Identify which cell holds the provided text, then report its [X, Y] central coordinate. 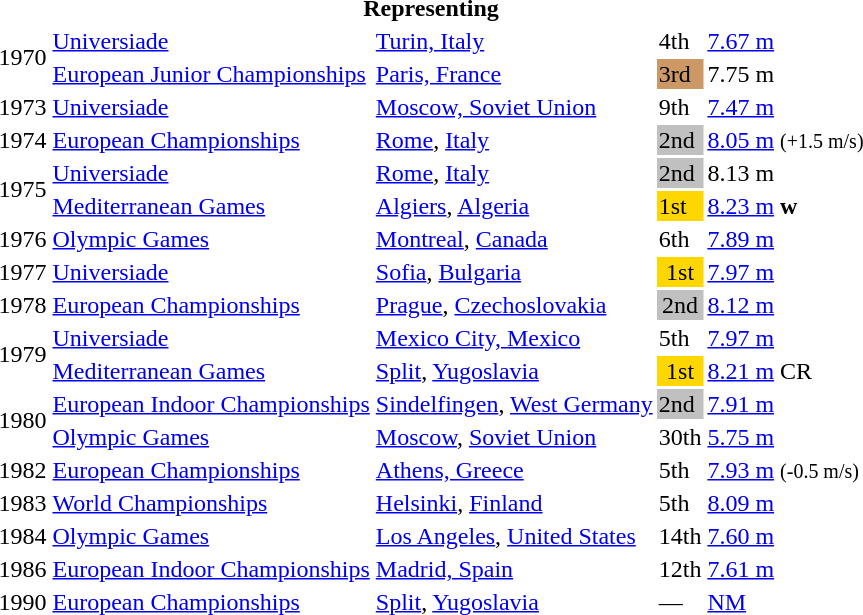
Helsinki, Finland [514, 503]
Turin, Italy [514, 41]
Sofia, Bulgaria [514, 272]
Montreal, Canada [514, 239]
14th [680, 536]
Prague, Czechoslovakia [514, 305]
Athens, Greece [514, 470]
Split, Yugoslavia [514, 371]
Madrid, Spain [514, 569]
30th [680, 437]
World Championships [211, 503]
3rd [680, 74]
12th [680, 569]
Sindelfingen, West Germany [514, 404]
6th [680, 239]
European Junior Championships [211, 74]
Paris, France [514, 74]
4th [680, 41]
9th [680, 107]
Mexico City, Mexico [514, 338]
Algiers, Algeria [514, 206]
Los Angeles, United States [514, 536]
